Output the (x, y) coordinate of the center of the cell containing the given text.  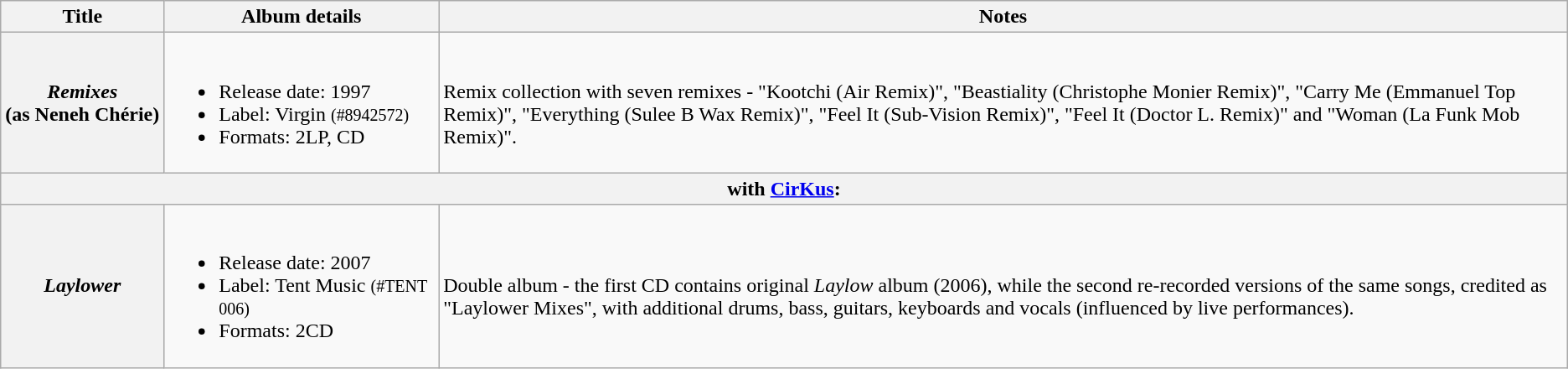
with CirKus: (784, 189)
Release date: 1997Label: Virgin (#8942572)Formats: 2LP, CD (302, 102)
Release date: 2007Label: Tent Music (#TENT 006)Formats: 2CD (302, 286)
Laylower (82, 286)
Notes (1003, 17)
Title (82, 17)
Remixes(as Neneh Chérie) (82, 102)
Album details (302, 17)
